Return (x, y) of the center of cell containing provided text 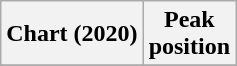
Peakposition (189, 34)
Chart (2020) (72, 34)
